Provide the (x, y) coordinate of the cell's center where the given text is located.  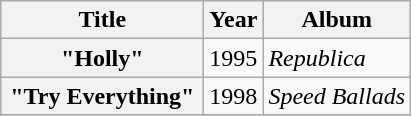
1995 (234, 58)
"Holly" (102, 58)
Republica (337, 58)
Album (337, 20)
Year (234, 20)
"Try Everything" (102, 96)
1998 (234, 96)
Title (102, 20)
Speed Ballads (337, 96)
